Pinpoint the cell where the given text exists, returning its (X, Y) midpoint coordinate. 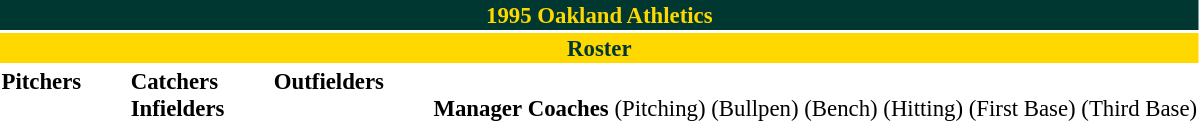
1995 Oakland Athletics (600, 15)
Roster (600, 48)
